Output the [x, y] coordinate of the center of the cell containing the given text.  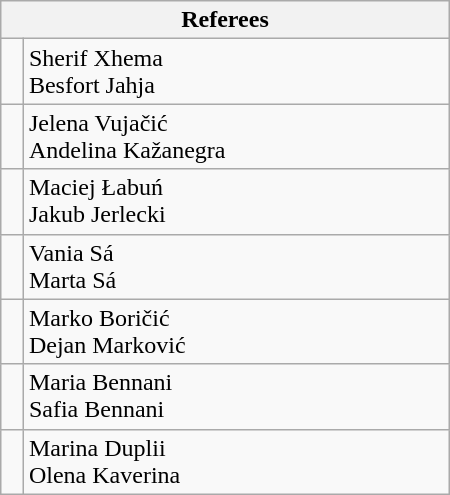
Maciej ŁabuńJakub Jerlecki [236, 202]
Jelena VujačićAndelina Kažanegra [236, 136]
Marko BoričićDejan Marković [236, 332]
Marina DupliiOlena Kaverina [236, 462]
Vania SáMarta Sá [236, 266]
Referees [225, 20]
Sherif XhemaBesfort Jahja [236, 72]
Maria BennaniSafia Bennani [236, 396]
